Find where the given text appears and provide that cell's center as (x, y) coordinate. 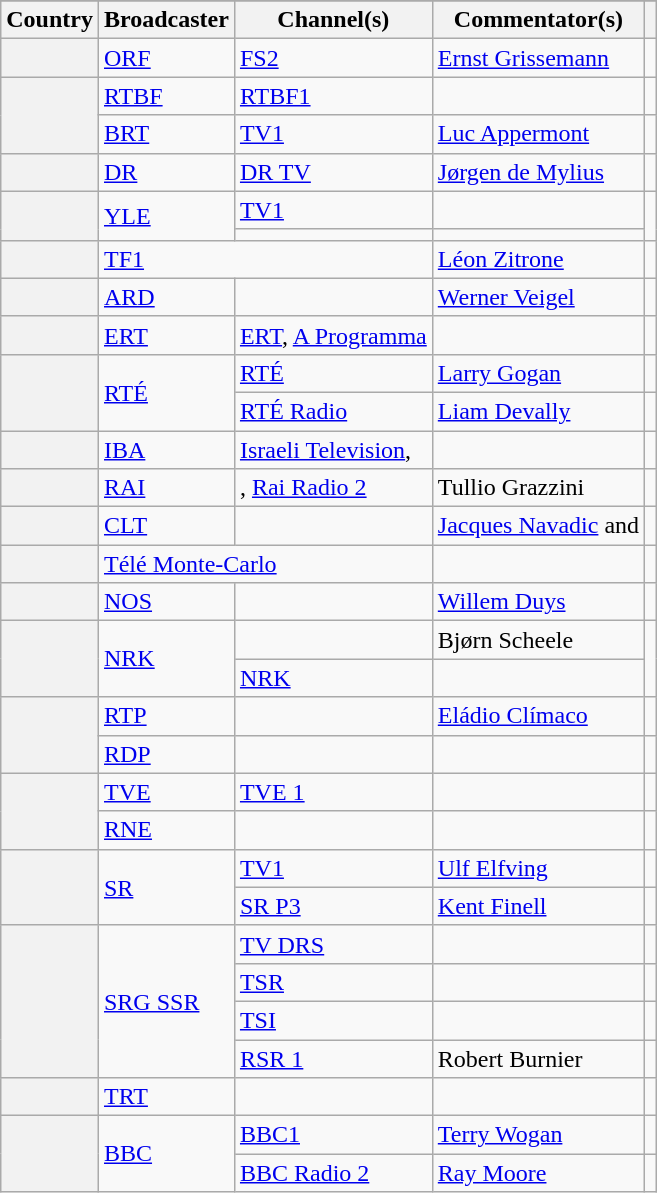
Israeli Television, (333, 449)
DR TV (333, 172)
Commentator(s) (538, 20)
, Rai Radio 2 (333, 488)
SRG SSR (166, 1001)
TSR (333, 982)
Ulf Elfving (538, 868)
Bjørn Scheele (538, 640)
SR (166, 887)
TF1 (265, 259)
BRT (166, 134)
DR (166, 172)
TVE (166, 792)
Channel(s) (333, 20)
ERT, A Programma (333, 335)
Léon Zitrone (538, 259)
ORF (166, 58)
Télé Monte-Carlo (265, 564)
Ernst Grissemann (538, 58)
RTBF1 (333, 96)
Jacques Navadic and (538, 526)
BBC Radio 2 (333, 1173)
Werner Veigel (538, 297)
Eládio Clímaco (538, 716)
IBA (166, 449)
RTP (166, 716)
BBC1 (333, 1135)
ERT (166, 335)
RNE (166, 830)
Robert Burnier (538, 1059)
CLT (166, 526)
Broadcaster (166, 20)
Tullio Grazzini (538, 488)
RSR 1 (333, 1059)
Ray Moore (538, 1173)
NOS (166, 602)
Jørgen de Mylius (538, 172)
Liam Devally (538, 411)
TV DRS (333, 944)
FS2 (333, 58)
SR P3 (333, 906)
RTÉ Radio (333, 411)
BBC (166, 1154)
Larry Gogan (538, 373)
RTBF (166, 96)
Willem Duys (538, 602)
YLE (166, 216)
Luc Appermont (538, 134)
RDP (166, 754)
Kent Finell (538, 906)
Terry Wogan (538, 1135)
TSI (333, 1020)
ARD (166, 297)
RAI (166, 488)
TRT (166, 1097)
Country (50, 20)
TVE 1 (333, 792)
